Find where the given text appears and provide that cell's center as [X, Y] coordinate. 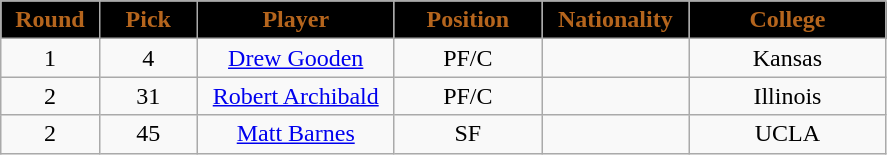
College [788, 20]
Round [50, 20]
Position [468, 20]
UCLA [788, 134]
31 [148, 96]
Robert Archibald [296, 96]
45 [148, 134]
Nationality [616, 20]
4 [148, 58]
1 [50, 58]
Pick [148, 20]
Matt Barnes [296, 134]
Kansas [788, 58]
Illinois [788, 96]
SF [468, 134]
Drew Gooden [296, 58]
Player [296, 20]
